Return (x, y) of the center of cell containing provided text 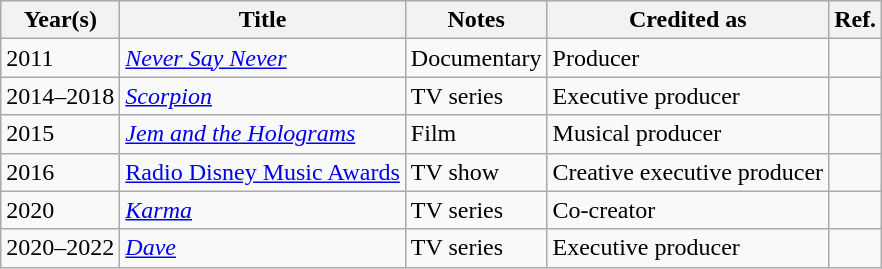
Dave (263, 248)
2020 (60, 210)
2011 (60, 58)
Jem and the Holograms (263, 134)
Radio Disney Music Awards (263, 172)
Karma (263, 210)
Producer (688, 58)
Title (263, 20)
Credited as (688, 20)
Year(s) (60, 20)
Ref. (856, 20)
Scorpion (263, 96)
Notes (476, 20)
Never Say Never (263, 58)
2016 (60, 172)
2020–2022 (60, 248)
Co-creator (688, 210)
2014–2018 (60, 96)
TV show (476, 172)
Film (476, 134)
Musical producer (688, 134)
Documentary (476, 58)
2015 (60, 134)
Creative executive producer (688, 172)
